Output the [x, y] coordinate of the center of the cell containing the given text.  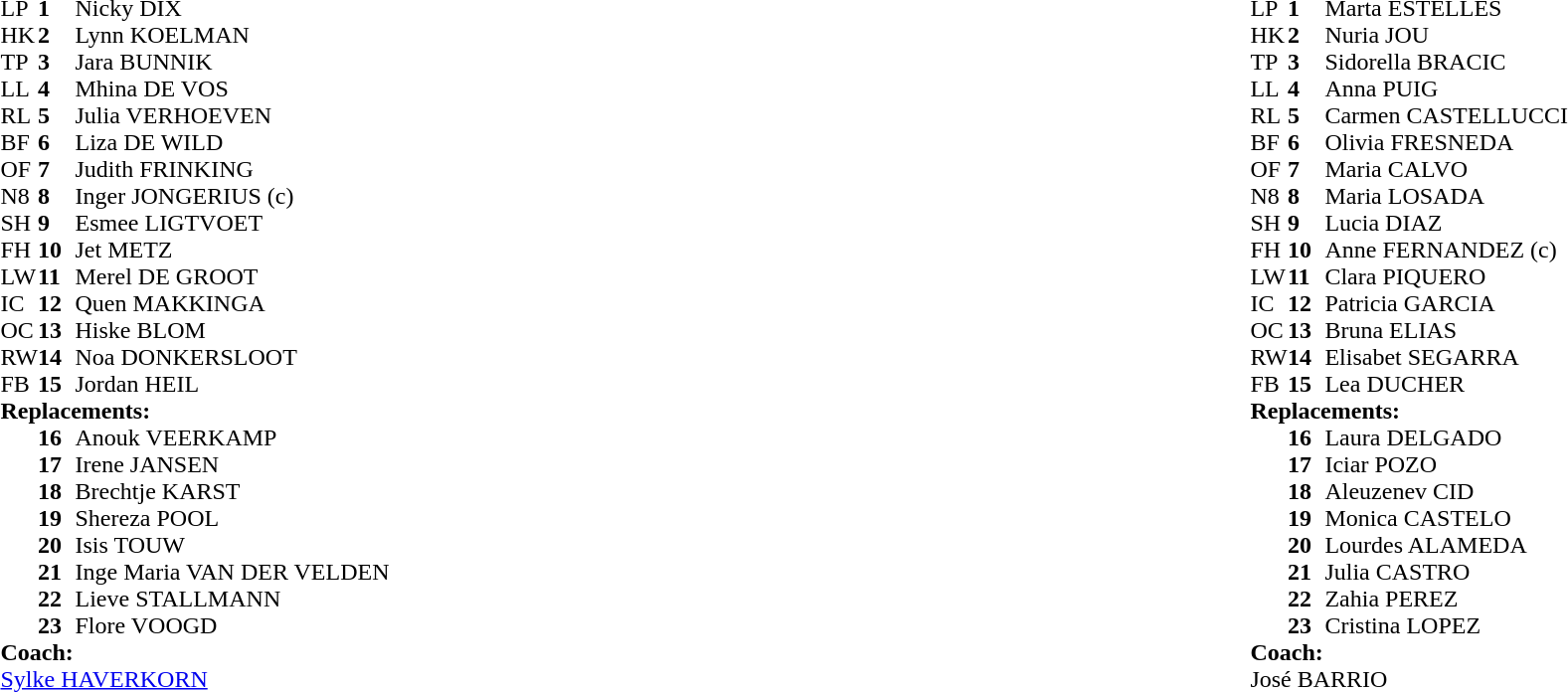
Patricia GARCIA [1446, 304]
Lucia DIAZ [1446, 223]
Lieve STALLMANN [233, 599]
Julia CASTRO [1446, 573]
Jordan HEIL [233, 384]
Clara PIQUERO [1446, 276]
Judith FRINKING [233, 169]
Laura DELGADO [1446, 437]
Irene JANSEN [233, 465]
Brechtje KARST [233, 491]
Lynn KOELMAN [233, 36]
Anna PUIG [1446, 89]
Lea DUCHER [1446, 384]
Lourdes ALAMEDA [1446, 545]
Jet METZ [233, 251]
Shereza POOL [233, 519]
Jara BUNNIK [233, 62]
Bruna ELIAS [1446, 330]
Hiske BLOM [233, 330]
Merel DE GROOT [233, 276]
Sidorella BRACIC [1446, 62]
Nuria JOU [1446, 36]
Julia VERHOEVEN [233, 115]
Carmen CASTELLUCCI [1446, 115]
Inger JONGERIUS (c) [233, 197]
Cristina LOPEZ [1446, 626]
Maria LOSADA [1446, 197]
Quen MAKKINGA [233, 304]
Zahia PEREZ [1446, 599]
Isis TOUW [233, 545]
Maria CALVO [1446, 169]
Iciar POZO [1446, 465]
Elisabet SEGARRA [1446, 358]
Aleuzenev CID [1446, 491]
Noa DONKERSLOOT [233, 358]
Flore VOOGD [233, 626]
Inge Maria VAN DER VELDEN [233, 573]
Anouk VEERKAMP [233, 437]
Mhina DE VOS [233, 89]
Liza DE WILD [233, 143]
Esmee LIGTVOET [233, 223]
Olivia FRESNEDA [1446, 143]
Monica CASTELO [1446, 519]
Anne FERNANDEZ (c) [1446, 251]
